Search for the cell housing the specified text and yield its (x, y) center coordinate. 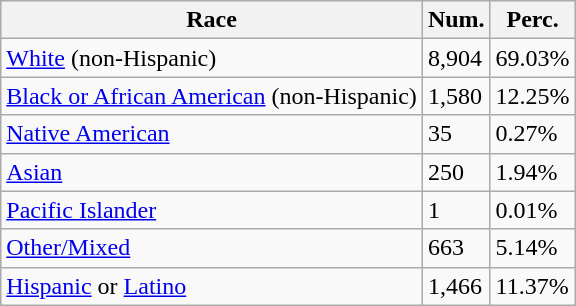
1 (456, 210)
Race (212, 20)
Native American (212, 134)
White (non-Hispanic) (212, 58)
1.94% (532, 172)
1,466 (456, 286)
Pacific Islander (212, 210)
0.01% (532, 210)
Asian (212, 172)
35 (456, 134)
Hispanic or Latino (212, 286)
11.37% (532, 286)
5.14% (532, 248)
Num. (456, 20)
0.27% (532, 134)
8,904 (456, 58)
69.03% (532, 58)
250 (456, 172)
1,580 (456, 96)
Other/Mixed (212, 248)
12.25% (532, 96)
Black or African American (non-Hispanic) (212, 96)
663 (456, 248)
Perc. (532, 20)
